Locate the cell with the specified text and output its (X, Y) center coordinate. 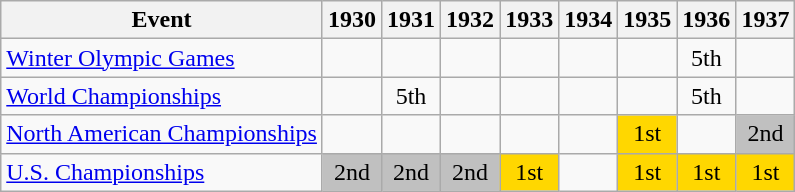
1932 (470, 20)
1936 (706, 20)
Event (162, 20)
1935 (648, 20)
U.S. Championships (162, 172)
1933 (530, 20)
Winter Olympic Games (162, 58)
1937 (766, 20)
1930 (352, 20)
World Championships (162, 96)
1931 (412, 20)
North American Championships (162, 134)
1934 (588, 20)
